Determine the [x, y] coordinate at the center of the cell enclosing the given text.  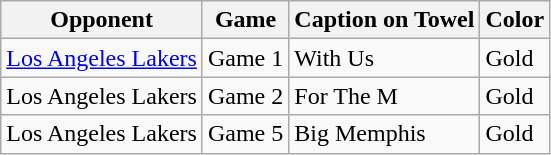
Caption on Towel [384, 20]
Big Memphis [384, 134]
Opponent [102, 20]
With Us [384, 58]
For The M [384, 96]
Game 2 [245, 96]
Game [245, 20]
Game 1 [245, 58]
Game 5 [245, 134]
Color [515, 20]
